Pinpoint the cell where the given text exists, returning its (x, y) midpoint coordinate. 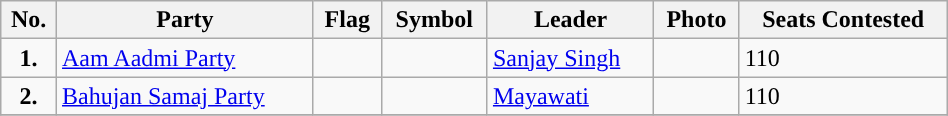
Aam Aadmi Party (186, 58)
Party (186, 20)
Photo (696, 20)
Mayawati (570, 96)
2. (29, 96)
Seats Contested (843, 20)
No. (29, 20)
Symbol (434, 20)
Bahujan Samaj Party (186, 96)
Flag (347, 20)
Sanjay Singh (570, 58)
1. (29, 58)
Leader (570, 20)
